Extract the (x, y) coordinate from the center of the cell holding the provided text.  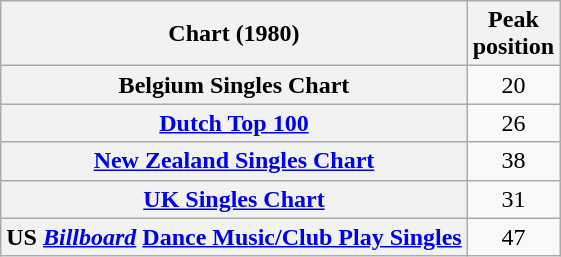
31 (513, 199)
20 (513, 85)
US Billboard Dance Music/Club Play Singles (234, 237)
Dutch Top 100 (234, 123)
New Zealand Singles Chart (234, 161)
Chart (1980) (234, 34)
Peakposition (513, 34)
38 (513, 161)
47 (513, 237)
UK Singles Chart (234, 199)
26 (513, 123)
Belgium Singles Chart (234, 85)
